Scan for the cell matching the given text and deliver its [x, y] coordinate at center. 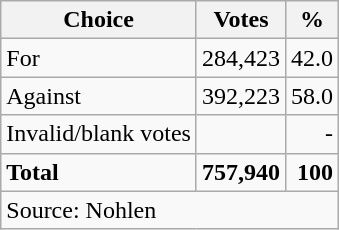
42.0 [312, 58]
% [312, 20]
Against [99, 96]
- [312, 134]
100 [312, 172]
Choice [99, 20]
392,223 [240, 96]
284,423 [240, 58]
Votes [240, 20]
Total [99, 172]
Source: Nohlen [170, 210]
Invalid/blank votes [99, 134]
For [99, 58]
757,940 [240, 172]
58.0 [312, 96]
